From the cell containing the given text, extract its center point as [x, y] coordinate. 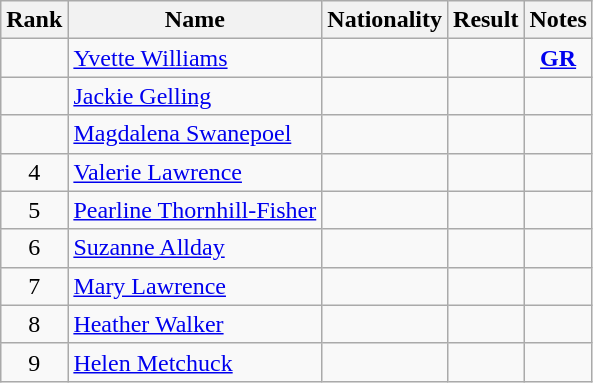
5 [34, 210]
Pearline Thornhill-Fisher [195, 210]
9 [34, 362]
Helen Metchuck [195, 362]
Nationality [385, 20]
Result [486, 20]
4 [34, 172]
Rank [34, 20]
Jackie Gelling [195, 96]
GR [558, 58]
Name [195, 20]
Heather Walker [195, 324]
6 [34, 248]
Mary Lawrence [195, 286]
7 [34, 286]
Yvette Williams [195, 58]
Magdalena Swanepoel [195, 134]
8 [34, 324]
Valerie Lawrence [195, 172]
Notes [558, 20]
Suzanne Allday [195, 248]
